Locate the cell with the specified text and output its [X, Y] center coordinate. 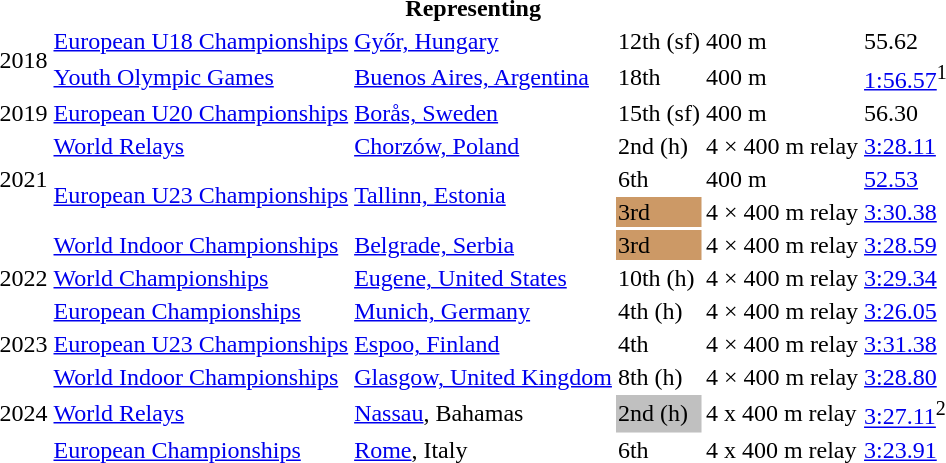
European Championships [201, 311]
European U18 Championships [201, 41]
Belgrade, Serbia [484, 245]
18th [658, 77]
10th (h) [658, 278]
World Championships [201, 278]
Munich, Germany [484, 311]
Buenos Aires, Argentina [484, 77]
12th (sf) [658, 41]
Youth Olympic Games [201, 77]
Tallinn, Estonia [484, 196]
8th (h) [658, 377]
Borås, Sweden [484, 113]
4th (h) [658, 311]
4th [658, 344]
6th [658, 179]
4 x 400 m relay [782, 413]
Glasgow, United Kingdom [484, 377]
Győr, Hungary [484, 41]
Espoo, Finland [484, 344]
15th (sf) [658, 113]
Eugene, United States [484, 278]
Chorzów, Poland [484, 146]
Nassau, Bahamas [484, 413]
European U20 Championships [201, 113]
